Search for the cell housing the specified text and yield its [X, Y] center coordinate. 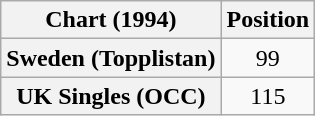
Sweden (Topplistan) [111, 58]
99 [268, 58]
Position [268, 20]
UK Singles (OCC) [111, 96]
115 [268, 96]
Chart (1994) [111, 20]
